Extract the (X, Y) coordinate from the center of the cell holding the provided text.  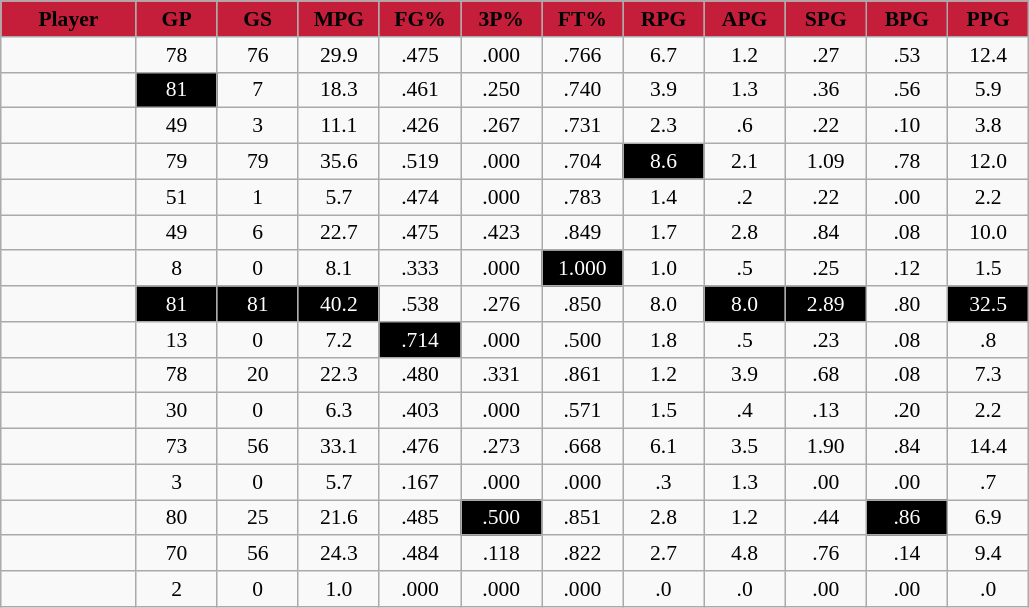
1.8 (664, 340)
.250 (502, 90)
8.6 (664, 162)
.3 (664, 482)
1.90 (826, 447)
10.0 (988, 233)
.4 (744, 411)
.426 (420, 126)
9.4 (988, 554)
.740 (582, 90)
.76 (826, 554)
.851 (582, 518)
.731 (582, 126)
2.7 (664, 554)
PPG (988, 19)
.484 (420, 554)
.861 (582, 375)
5.9 (988, 90)
.167 (420, 482)
Player (68, 19)
29.9 (338, 55)
.474 (420, 197)
.714 (420, 340)
.80 (906, 304)
RPG (664, 19)
40.2 (338, 304)
FT% (582, 19)
70 (176, 554)
2 (176, 589)
4.8 (744, 554)
.423 (502, 233)
22.7 (338, 233)
2.1 (744, 162)
.519 (420, 162)
.476 (420, 447)
24.3 (338, 554)
32.5 (988, 304)
.12 (906, 269)
14.4 (988, 447)
.14 (906, 554)
35.6 (338, 162)
6.7 (664, 55)
.333 (420, 269)
.53 (906, 55)
.13 (826, 411)
1 (258, 197)
2.89 (826, 304)
.44 (826, 518)
.56 (906, 90)
.86 (906, 518)
.783 (582, 197)
21.6 (338, 518)
12.0 (988, 162)
.273 (502, 447)
BPG (906, 19)
MPG (338, 19)
.331 (502, 375)
.480 (420, 375)
.23 (826, 340)
18.3 (338, 90)
APG (744, 19)
GP (176, 19)
1.7 (664, 233)
.20 (906, 411)
6.1 (664, 447)
.27 (826, 55)
.403 (420, 411)
7.3 (988, 375)
13 (176, 340)
.118 (502, 554)
76 (258, 55)
.485 (420, 518)
22.3 (338, 375)
.766 (582, 55)
1.09 (826, 162)
7.2 (338, 340)
.850 (582, 304)
7 (258, 90)
.849 (582, 233)
2.3 (664, 126)
11.1 (338, 126)
.276 (502, 304)
30 (176, 411)
.68 (826, 375)
SPG (826, 19)
6.3 (338, 411)
.571 (582, 411)
25 (258, 518)
3.5 (744, 447)
12.4 (988, 55)
.36 (826, 90)
.461 (420, 90)
.2 (744, 197)
.267 (502, 126)
1.000 (582, 269)
51 (176, 197)
6.9 (988, 518)
.668 (582, 447)
GS (258, 19)
.6 (744, 126)
.78 (906, 162)
8.1 (338, 269)
.538 (420, 304)
80 (176, 518)
FG% (420, 19)
.10 (906, 126)
.822 (582, 554)
3.8 (988, 126)
73 (176, 447)
.8 (988, 340)
1.4 (664, 197)
8 (176, 269)
.7 (988, 482)
6 (258, 233)
.25 (826, 269)
20 (258, 375)
.704 (582, 162)
33.1 (338, 447)
3P% (502, 19)
